Find where the given text appears and provide that cell's center as [X, Y] coordinate. 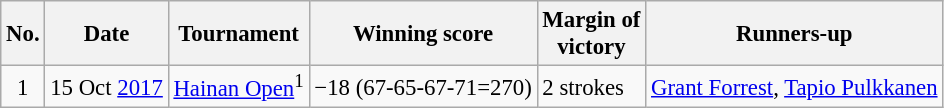
Margin ofvictory [592, 34]
No. [23, 34]
2 strokes [592, 87]
Tournament [238, 34]
Grant Forrest, Tapio Pulkkanen [794, 87]
1 [23, 87]
Date [106, 34]
Winning score [423, 34]
Runners-up [794, 34]
Hainan Open1 [238, 87]
−18 (67-65-67-71=270) [423, 87]
15 Oct 2017 [106, 87]
